Return (X, Y) of the center of cell containing provided text 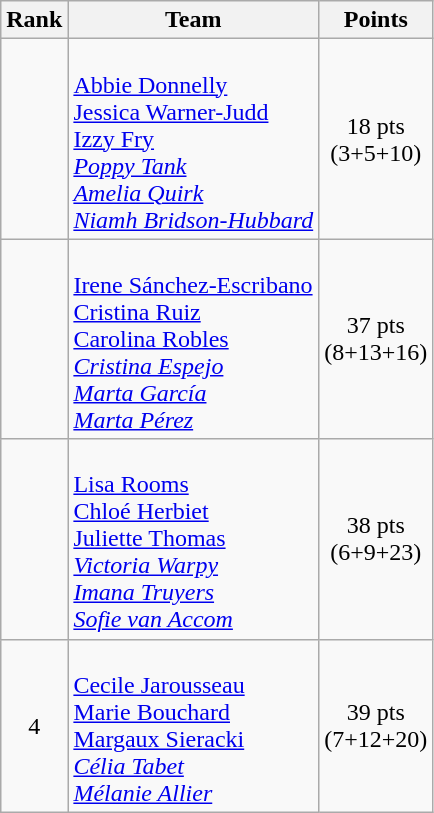
18 pts(3+5+10) (376, 139)
Rank (34, 20)
38 pts(6+9+23) (376, 539)
Cecile JarousseauMarie BouchardMargaux SierackiCélia TabetMélanie Allier (194, 726)
Team (194, 20)
4 (34, 726)
37 pts(8+13+16) (376, 339)
Lisa RoomsChloé HerbietJuliette ThomasVictoria WarpyImana TruyersSofie van Accom (194, 539)
Abbie DonnellyJessica Warner-JuddIzzy FryPoppy TankAmelia QuirkNiamh Bridson-Hubbard (194, 139)
Irene Sánchez-EscribanoCristina RuizCarolina RoblesCristina EspejoMarta GarcíaMarta Pérez (194, 339)
39 pts(7+12+20) (376, 726)
Points (376, 20)
